For the text-containing cell, return its midpoint in [X, Y] coordinate format. 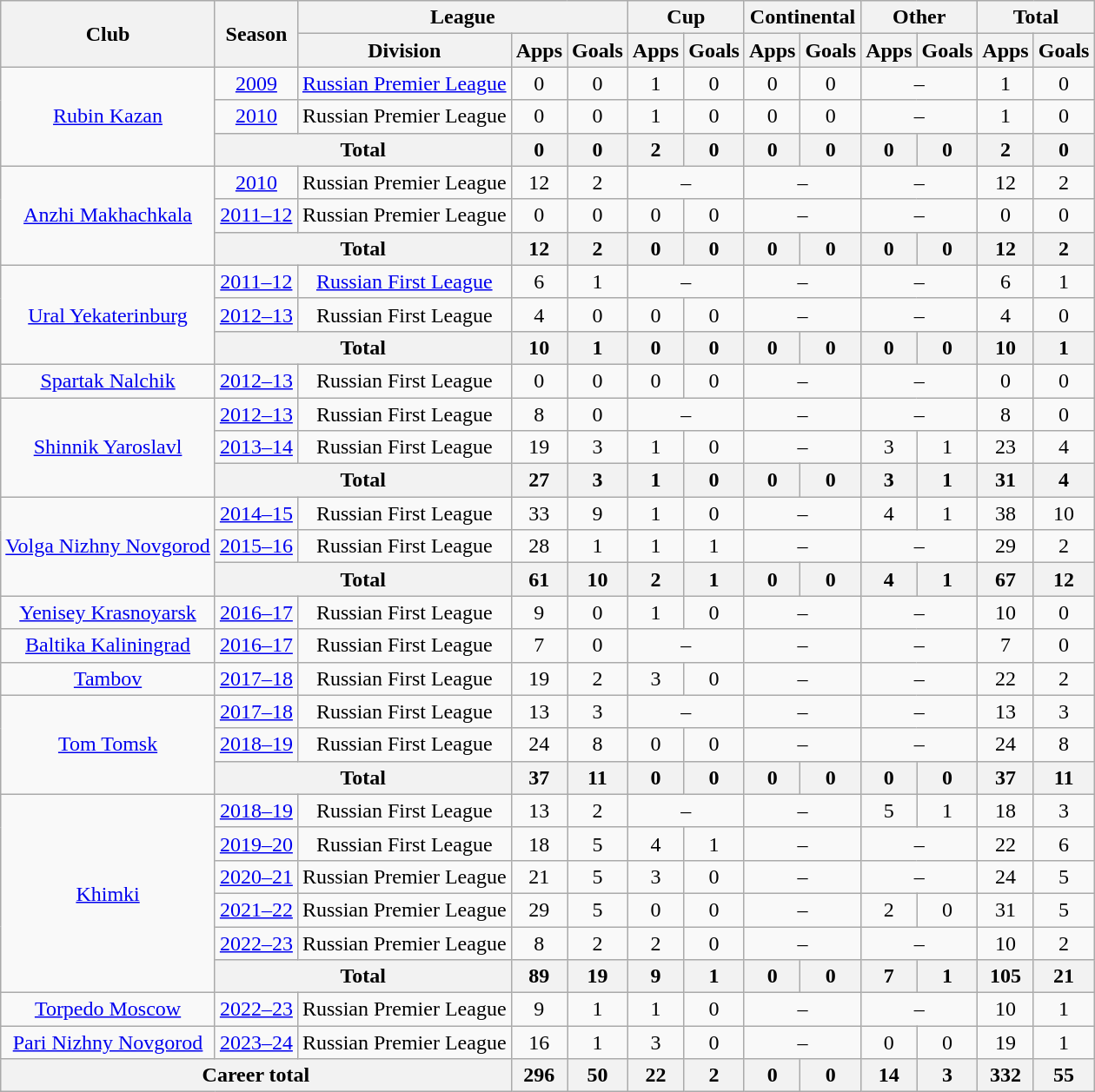
Yenisey Krasnoyarsk [108, 612]
27 [539, 480]
Torpedo Moscow [108, 1009]
Ural Yekaterinburg [108, 314]
2014–15 [255, 513]
Continental [802, 17]
14 [889, 1075]
55 [1064, 1075]
2019–20 [255, 844]
61 [539, 579]
2009 [255, 83]
Other [919, 17]
2013–14 [255, 447]
Career total [255, 1075]
Club [108, 34]
Volga Nizhny Novgorod [108, 546]
Shinnik Yaroslavl [108, 447]
Cup [686, 17]
28 [539, 546]
Anzhi Makhachkala [108, 215]
23 [1005, 447]
Spartak Nalchik [108, 381]
Season [255, 34]
Tambov [108, 678]
67 [1005, 579]
Rubin Kazan [108, 116]
2015–16 [255, 546]
296 [539, 1075]
League [462, 17]
89 [539, 976]
Baltika Kaliningrad [108, 645]
Khimki [108, 893]
2020–21 [255, 877]
105 [1005, 976]
16 [539, 1042]
Tom Tomsk [108, 745]
Pari Nizhny Novgorod [108, 1042]
2021–22 [255, 910]
Division [404, 50]
50 [598, 1075]
2023–24 [255, 1042]
38 [1005, 513]
332 [1005, 1075]
33 [539, 513]
